From the cell containing the given text, extract its center point as [x, y] coordinate. 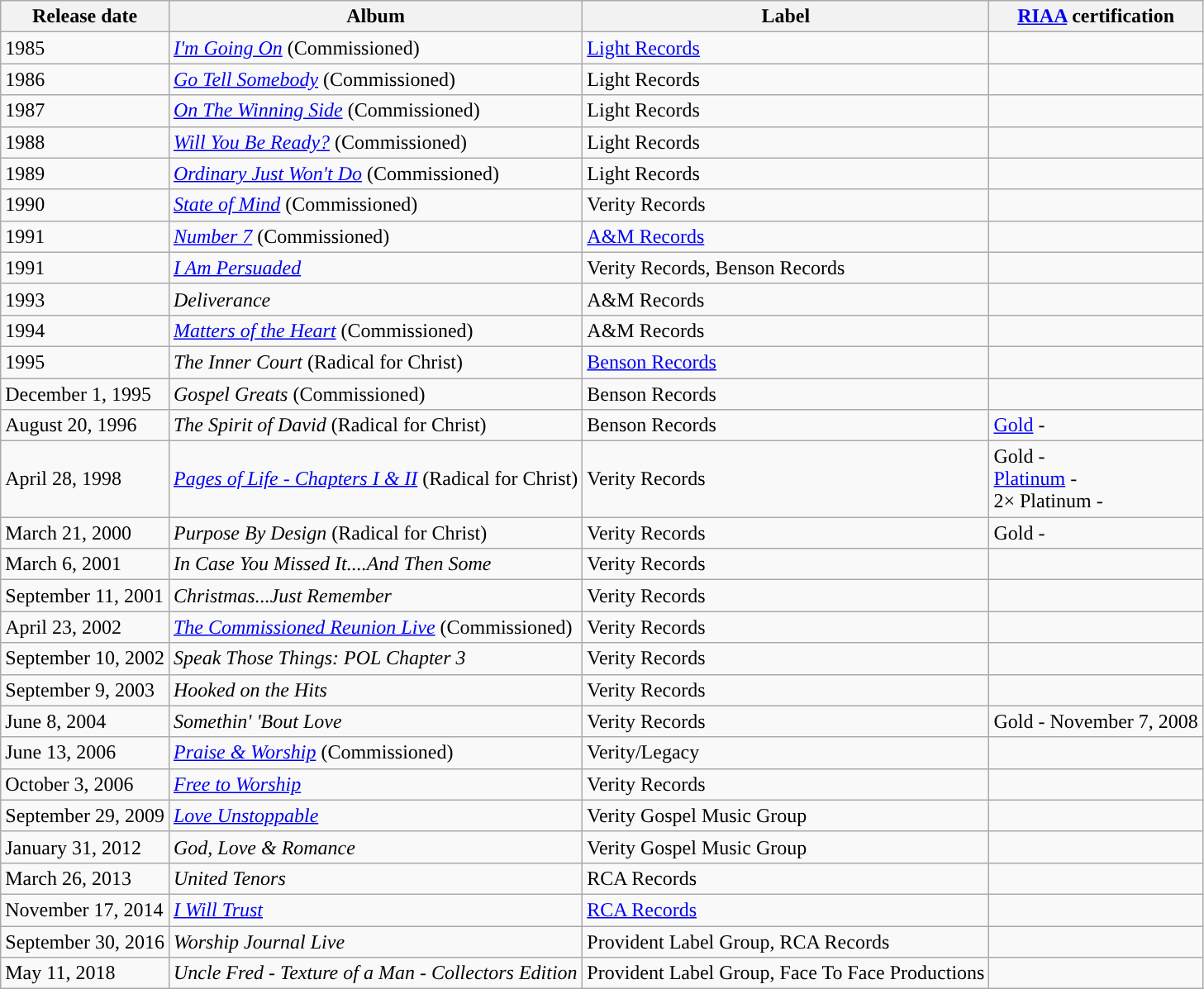
Matters of the Heart (Commissioned) [375, 330]
Will You Be Ready? (Commissioned) [375, 142]
Uncle Fred - Texture of a Man - Collectors Edition [375, 973]
December 1, 1995 [85, 394]
October 3, 2006 [85, 784]
1987 [85, 111]
Praise & Worship (Commissioned) [375, 753]
September 11, 2001 [85, 596]
January 31, 2012 [85, 847]
Worship Journal Live [375, 941]
November 17, 2014 [85, 910]
Somethin' 'Bout Love [375, 721]
Go Tell Somebody (Commissioned) [375, 79]
Number 7 (Commissioned) [375, 236]
1995 [85, 362]
Purpose By Design (Radical for Christ) [375, 533]
The Inner Court (Radical for Christ) [375, 362]
Hooked on the Hits [375, 690]
Love Unstoppable [375, 815]
Christmas...Just Remember [375, 596]
The Spirit of David (Radical for Christ) [375, 426]
Label [786, 17]
Verity/Legacy [786, 753]
1990 [85, 205]
1993 [85, 299]
United Tenors [375, 878]
August 20, 1996 [85, 426]
Free to Worship [375, 784]
September 29, 2009 [85, 815]
Provident Label Group, Face To Face Productions [786, 973]
On The Winning Side (Commissioned) [375, 111]
Gold - Platinum - 2× Platinum - [1096, 479]
I Will Trust [375, 910]
Verity Records, Benson Records [786, 268]
September 9, 2003 [85, 690]
RIAA certification [1096, 17]
1994 [85, 330]
Provident Label Group, RCA Records [786, 941]
April 28, 1998 [85, 479]
1986 [85, 79]
1988 [85, 142]
1989 [85, 174]
God, Love & Romance [375, 847]
The Commissioned Reunion Live (Commissioned) [375, 627]
March 6, 2001 [85, 564]
Gospel Greats (Commissioned) [375, 394]
Ordinary Just Won't Do (Commissioned) [375, 174]
September 30, 2016 [85, 941]
June 13, 2006 [85, 753]
State of Mind (Commissioned) [375, 205]
Album [375, 17]
Gold - November 7, 2008 [1096, 721]
May 11, 2018 [85, 973]
June 8, 2004 [85, 721]
Pages of Life - Chapters I & II (Radical for Christ) [375, 479]
September 10, 2002 [85, 659]
Speak Those Things: POL Chapter 3 [375, 659]
Deliverance [375, 299]
I'm Going On (Commissioned) [375, 48]
March 26, 2013 [85, 878]
1985 [85, 48]
April 23, 2002 [85, 627]
I Am Persuaded [375, 268]
Release date [85, 17]
In Case You Missed It....And Then Some [375, 564]
March 21, 2000 [85, 533]
